From the cell containing the given text, extract its center point as [X, Y] coordinate. 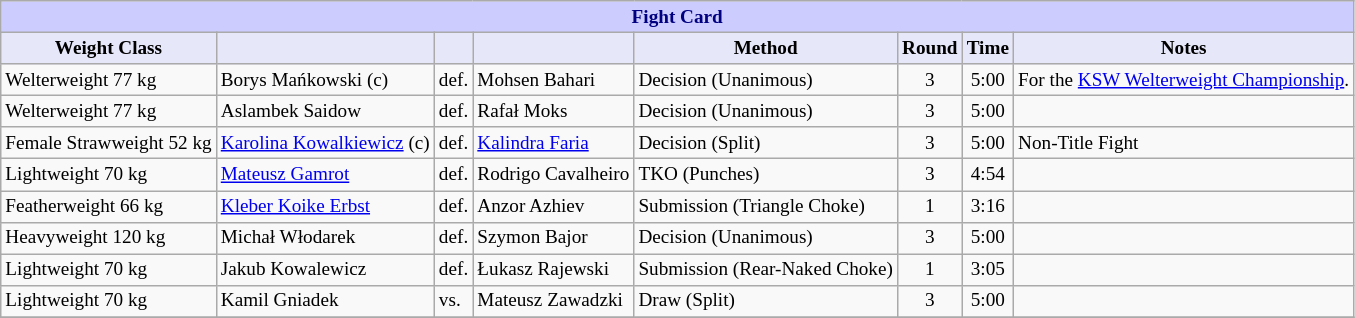
Notes [1184, 48]
Decision (Split) [766, 143]
Karolina Kowalkiewicz (c) [325, 143]
Szymon Bajor [554, 238]
Aslambek Saidow [325, 111]
Submission (Rear-Naked Choke) [766, 270]
Fight Card [678, 17]
Draw (Split) [766, 301]
4:54 [988, 175]
Kalindra Faria [554, 143]
Submission (Triangle Choke) [766, 206]
Rafał Moks [554, 111]
TKO (Punches) [766, 175]
3:16 [988, 206]
Mateusz Zawadzki [554, 301]
Kleber Koike Erbst [325, 206]
Michał Włodarek [325, 238]
Anzor Azhiev [554, 206]
Jakub Kowalewicz [325, 270]
Kamil Gniadek [325, 301]
Borys Mańkowski (c) [325, 80]
Heavyweight 120 kg [108, 238]
Featherweight 66 kg [108, 206]
Time [988, 48]
vs. [453, 301]
Mateusz Gamrot [325, 175]
Rodrigo Cavalheiro [554, 175]
Method [766, 48]
Łukasz Rajewski [554, 270]
For the KSW Welterweight Championship. [1184, 80]
Round [930, 48]
3:05 [988, 270]
Non-Title Fight [1184, 143]
Female Strawweight 52 kg [108, 143]
Weight Class [108, 48]
Mohsen Bahari [554, 80]
